Identify which cell holds the provided text, then report its (X, Y) central coordinate. 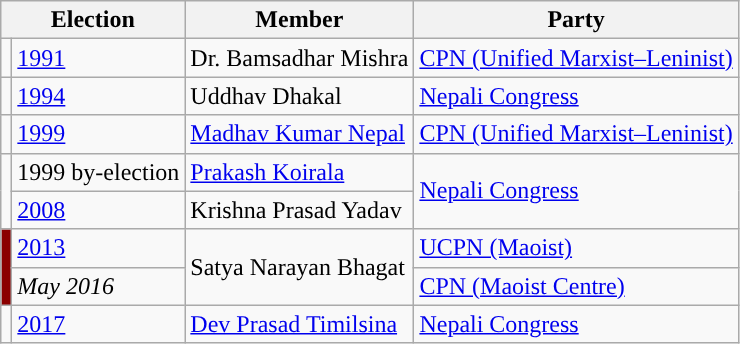
Satya Narayan Bhagat (300, 267)
2017 (98, 324)
1999 (98, 134)
Madhav Kumar Nepal (300, 134)
2008 (98, 210)
CPN (Maoist Centre) (576, 286)
Member (300, 20)
UCPN (Maoist) (576, 248)
May 2016 (98, 286)
Prakash Koirala (300, 172)
1991 (98, 58)
Party (576, 20)
2013 (98, 248)
1994 (98, 96)
Dev Prasad Timilsina (300, 324)
Dr. Bamsadhar Mishra (300, 58)
Krishna Prasad Yadav (300, 210)
Election (93, 20)
Uddhav Dhakal (300, 96)
1999 by-election (98, 172)
